Return [X, Y] of the center of cell containing provided text 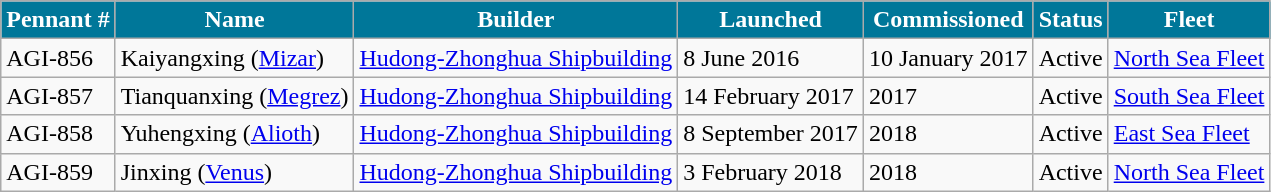
3 February 2018 [771, 172]
Pennant # [58, 20]
8 September 2017 [771, 134]
14 February 2017 [771, 96]
South Sea Fleet [1189, 96]
Yuhengxing (Alioth) [234, 134]
AGI-856 [58, 58]
8 June 2016 [771, 58]
AGI-859 [58, 172]
Kaiyangxing (Mizar) [234, 58]
2017 [948, 96]
Commissioned [948, 20]
Fleet [1189, 20]
10 January 2017 [948, 58]
Jinxing (Venus) [234, 172]
AGI-858 [58, 134]
Status [1070, 20]
Builder [516, 20]
Name [234, 20]
Tianquanxing (Megrez) [234, 96]
AGI-857 [58, 96]
Launched [771, 20]
East Sea Fleet [1189, 134]
